Find where the given text appears and provide that cell's center as (X, Y) coordinate. 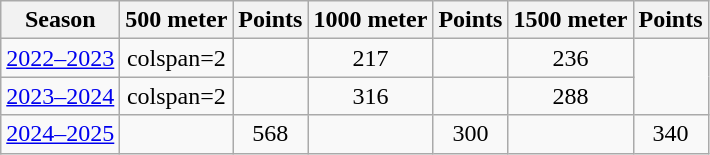
217 (370, 58)
568 (270, 134)
300 (470, 134)
236 (570, 58)
340 (670, 134)
Season (60, 20)
500 meter (176, 20)
2023–2024 (60, 96)
2024–2025 (60, 134)
288 (570, 96)
1000 meter (370, 20)
1500 meter (570, 20)
2022–2023 (60, 58)
316 (370, 96)
